Search for the cell housing the specified text and yield its (x, y) center coordinate. 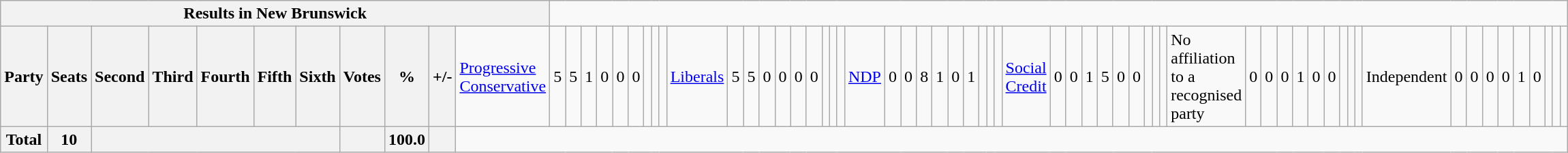
8 (924, 76)
Independent (1406, 76)
Total (24, 139)
NDP (864, 76)
Sixth (318, 76)
100.0 (406, 139)
Results in New Brunswick (275, 14)
Progressive Conservative (503, 76)
Second (120, 76)
Third (173, 76)
% (406, 76)
+/- (443, 76)
10 (69, 139)
Fifth (275, 76)
Liberals (697, 76)
Party (24, 76)
Votes (362, 76)
Seats (69, 76)
Fourth (225, 76)
No affiliation to a recognised party (1206, 76)
Social Credit (1026, 76)
